For the text-containing cell, return its midpoint in [X, Y] coordinate format. 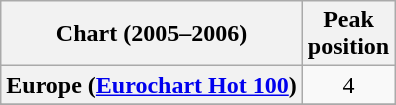
Chart (2005–2006) [152, 34]
Europe (Eurochart Hot 100) [152, 85]
Peakposition [348, 34]
4 [348, 85]
